For the text-containing cell, return its midpoint in [x, y] coordinate format. 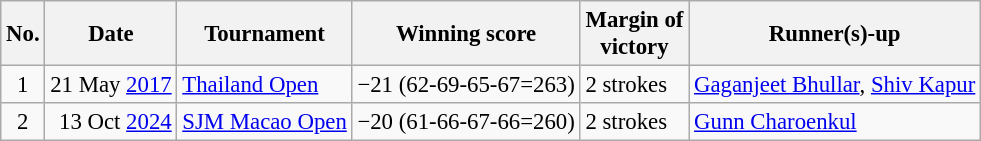
Runner(s)-up [835, 34]
Gaganjeet Bhullar, Shiv Kapur [835, 85]
Winning score [466, 34]
21 May 2017 [111, 85]
13 Oct 2024 [111, 122]
1 [23, 85]
−20 (61-66-67-66=260) [466, 122]
−21 (62-69-65-67=263) [466, 85]
Margin ofvictory [634, 34]
SJM Macao Open [264, 122]
Thailand Open [264, 85]
No. [23, 34]
Tournament [264, 34]
Date [111, 34]
Gunn Charoenkul [835, 122]
2 [23, 122]
